Return the [X, Y] coordinate for the center point of the cell that contains the specified text.  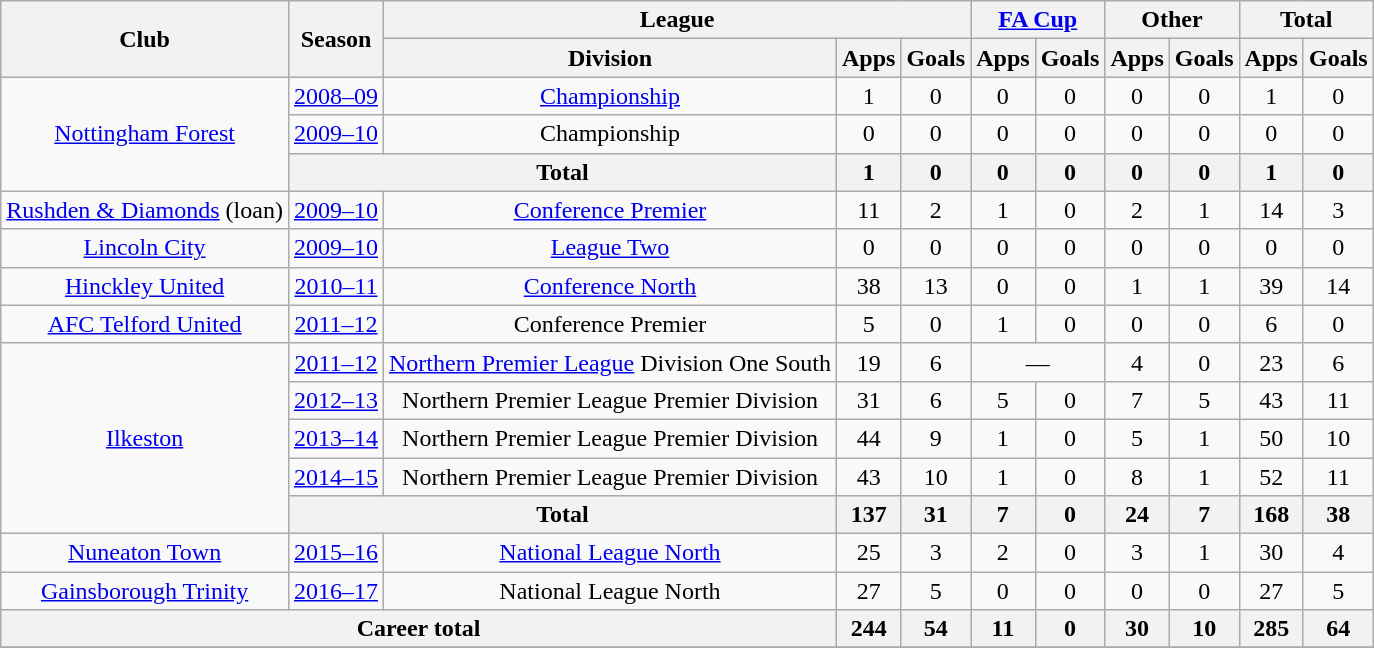
13 [936, 286]
AFC Telford United [145, 324]
2010–11 [336, 286]
2008–09 [336, 96]
19 [868, 362]
2016–17 [336, 591]
2014–15 [336, 477]
Club [145, 39]
FA Cup [1038, 20]
Season [336, 39]
Other [1172, 20]
52 [1271, 477]
Nuneaton Town [145, 553]
League Two [610, 248]
2013–14 [336, 438]
Rushden & Diamonds (loan) [145, 210]
League [678, 20]
Nottingham Forest [145, 134]
168 [1271, 515]
9 [936, 438]
50 [1271, 438]
23 [1271, 362]
Ilkeston [145, 438]
285 [1271, 629]
Career total [419, 629]
244 [868, 629]
24 [1137, 515]
39 [1271, 286]
8 [1137, 477]
Lincoln City [145, 248]
Northern Premier League Division One South [610, 362]
— [1038, 362]
Gainsborough Trinity [145, 591]
25 [868, 553]
44 [868, 438]
Hinckley United [145, 286]
137 [868, 515]
Conference North [610, 286]
54 [936, 629]
2012–13 [336, 400]
64 [1338, 629]
2015–16 [336, 553]
Division [610, 58]
